Find where the given text appears and provide that cell's center as [x, y] coordinate. 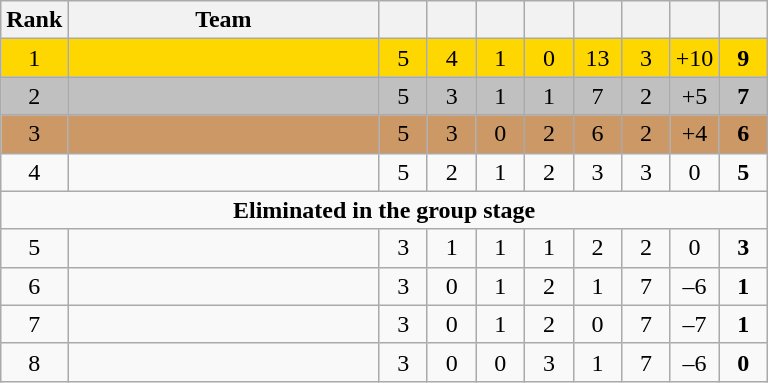
–7 [694, 324]
13 [598, 58]
Rank [34, 20]
8 [34, 362]
Eliminated in the group stage [384, 210]
+4 [694, 134]
+10 [694, 58]
Team [224, 20]
9 [744, 58]
+5 [694, 96]
